Provide the [x, y] coordinate of the cell's center where the given text is located.  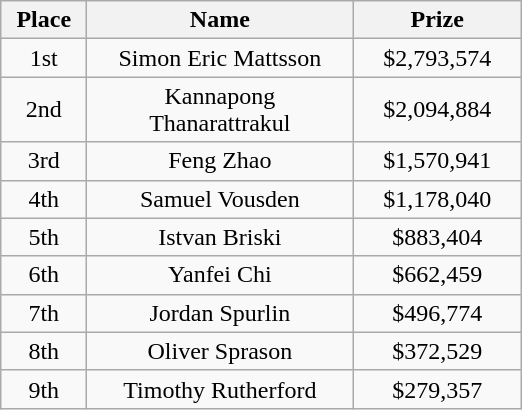
Simon Eric Mattsson [220, 58]
4th [44, 199]
$279,357 [438, 389]
Place [44, 20]
Timothy Rutherford [220, 389]
$1,178,040 [438, 199]
$2,793,574 [438, 58]
3rd [44, 161]
Yanfei Chi [220, 275]
$372,529 [438, 351]
$2,094,884 [438, 110]
$496,774 [438, 313]
$662,459 [438, 275]
$883,404 [438, 237]
Samuel Vousden [220, 199]
Feng Zhao [220, 161]
1st [44, 58]
Istvan Briski [220, 237]
8th [44, 351]
7th [44, 313]
Kannapong Thanarattrakul [220, 110]
5th [44, 237]
Jordan Spurlin [220, 313]
6th [44, 275]
Prize [438, 20]
$1,570,941 [438, 161]
Oliver Sprason [220, 351]
2nd [44, 110]
Name [220, 20]
9th [44, 389]
